Detect which cell encompasses the target text, then output its [X, Y] center coordinate. 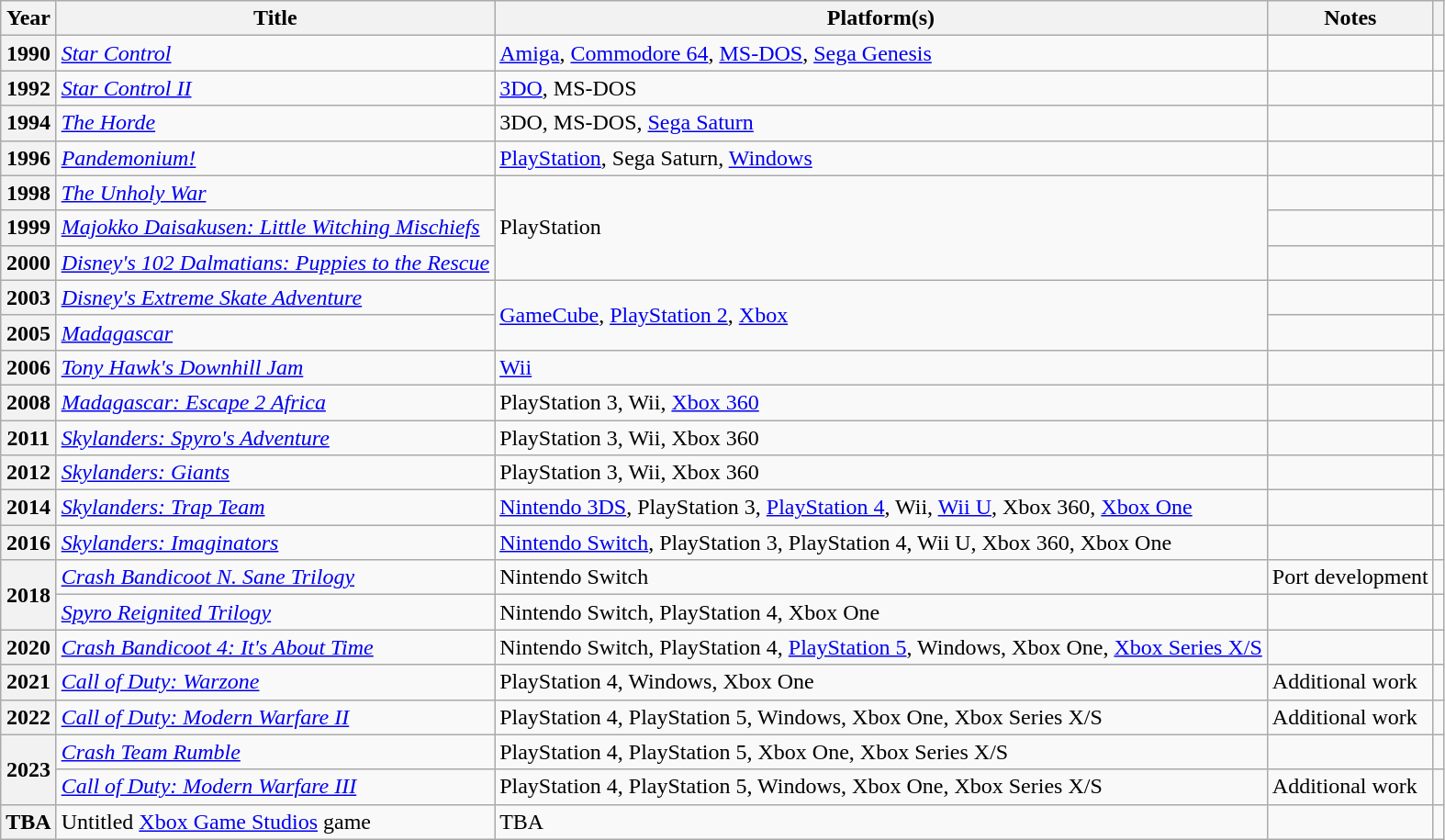
2023 [28, 769]
Disney's 102 Dalmatians: Puppies to the Rescue [275, 263]
Call of Duty: Modern Warfare III [275, 787]
Spyro Reignited Trilogy [275, 612]
2014 [28, 508]
GameCube, PlayStation 2, Xbox [881, 315]
2000 [28, 263]
3DO, MS-DOS, Sega Saturn [881, 123]
Star Control II [275, 88]
2012 [28, 473]
Skylanders: Spyro's Adventure [275, 438]
Nintendo Switch [881, 577]
PlayStation 4, PlayStation 5, Xbox One, Xbox Series X/S [881, 752]
1994 [28, 123]
1999 [28, 228]
2018 [28, 595]
2016 [28, 543]
The Horde [275, 123]
Amiga, Commodore 64, MS-DOS, Sega Genesis [881, 53]
1996 [28, 158]
Majokko Daisakusen: Little Witching Mischiefs [275, 228]
PlayStation [881, 228]
Skylanders: Trap Team [275, 508]
2020 [28, 647]
Pandemonium! [275, 158]
Crash Bandicoot N. Sane Trilogy [275, 577]
1990 [28, 53]
2021 [28, 682]
Nintendo Switch, PlayStation 3, PlayStation 4, Wii U, Xbox 360, Xbox One [881, 543]
Star Control [275, 53]
1998 [28, 193]
Crash Team Rumble [275, 752]
Title [275, 18]
Port development [1350, 577]
Skylanders: Imaginators [275, 543]
PlayStation, Sega Saturn, Windows [881, 158]
2022 [28, 717]
Skylanders: Giants [275, 473]
Notes [1350, 18]
Untitled Xbox Game Studios game [275, 822]
Call of Duty: Modern Warfare II [275, 717]
2008 [28, 402]
The Unholy War [275, 193]
Crash Bandicoot 4: It's About Time [275, 647]
2006 [28, 367]
PlayStation 4, Windows, Xbox One [881, 682]
Nintendo Switch, PlayStation 4, Xbox One [881, 612]
Wii [881, 367]
Tony Hawk's Downhill Jam [275, 367]
Disney's Extreme Skate Adventure [275, 297]
Call of Duty: Warzone [275, 682]
2011 [28, 438]
Madagascar [275, 332]
Nintendo Switch, PlayStation 4, PlayStation 5, Windows, Xbox One, Xbox Series X/S [881, 647]
3DO, MS-DOS [881, 88]
1992 [28, 88]
Madagascar: Escape 2 Africa [275, 402]
Year [28, 18]
2003 [28, 297]
Platform(s) [881, 18]
Nintendo 3DS, PlayStation 3, PlayStation 4, Wii, Wii U, Xbox 360, Xbox One [881, 508]
2005 [28, 332]
